Detect which cell encompasses the target text, then output its (X, Y) center coordinate. 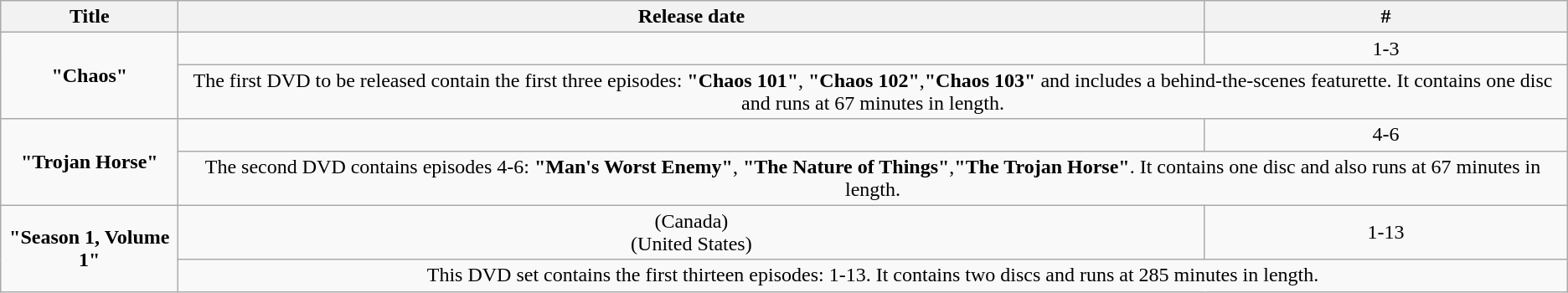
"Trojan Horse" (90, 162)
1-3 (1385, 49)
Release date (692, 17)
This DVD set contains the first thirteen episodes: 1-13. It contains two discs and runs at 285 minutes in length. (873, 275)
Title (90, 17)
(Canada) (United States) (692, 233)
"Chaos" (90, 75)
# (1385, 17)
1-13 (1385, 233)
"Season 1, Volume 1" (90, 248)
4-6 (1385, 135)
